Determine the (X, Y) coordinate at the center of the cell enclosing the given text.  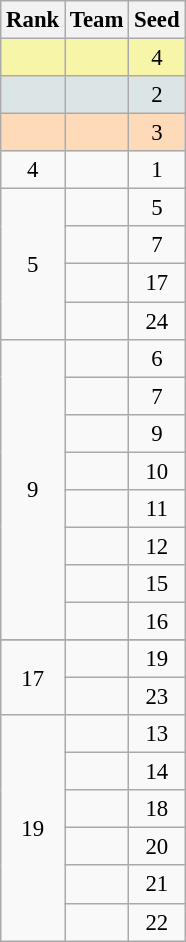
20 (157, 847)
Team (97, 20)
11 (157, 509)
16 (157, 621)
Seed (157, 20)
1 (157, 170)
12 (157, 546)
10 (157, 471)
21 (157, 885)
2 (157, 95)
22 (157, 922)
24 (157, 321)
13 (157, 734)
6 (157, 358)
Rank (33, 20)
14 (157, 772)
15 (157, 584)
23 (157, 697)
18 (157, 809)
3 (157, 133)
